Output the [x, y] coordinate of the center of the cell containing the given text.  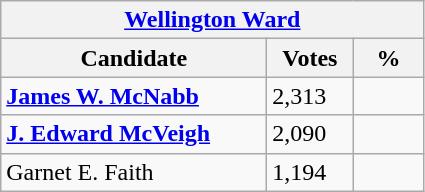
2,313 [310, 96]
Garnet E. Faith [134, 172]
James W. McNabb [134, 96]
Votes [310, 58]
1,194 [310, 172]
J. Edward McVeigh [134, 134]
% [388, 58]
2,090 [310, 134]
Candidate [134, 58]
Wellington Ward [212, 20]
